Scan for the cell matching the given text and deliver its [X, Y] coordinate at center. 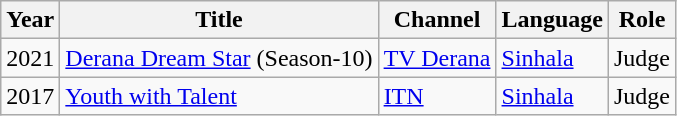
Channel [437, 20]
2017 [30, 96]
Role [642, 20]
Language [552, 20]
Youth with Talent [219, 96]
TV Derana [437, 58]
ITN [437, 96]
Derana Dream Star (Season-10) [219, 58]
2021 [30, 58]
Title [219, 20]
Year [30, 20]
